Detect which cell encompasses the target text, then output its [X, Y] center coordinate. 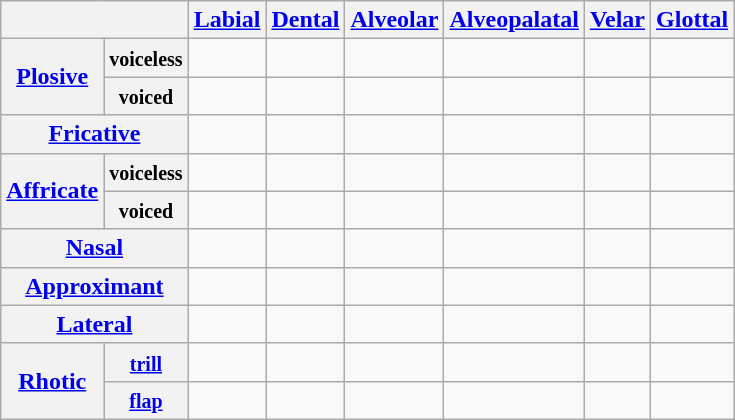
flap [146, 400]
Alveolar [394, 20]
Glottal [692, 20]
Approximant [94, 286]
trill [146, 362]
Dental [306, 20]
Fricative [94, 134]
Rhotic [52, 381]
Labial [227, 20]
Velar [617, 20]
Affricate [52, 191]
Plosive [52, 77]
Alveopalatal [514, 20]
Lateral [94, 324]
Nasal [94, 248]
